Search for the cell housing the specified text and yield its [X, Y] center coordinate. 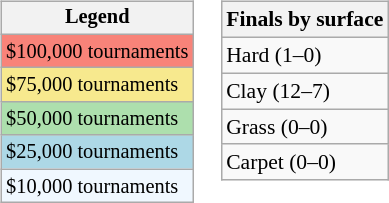
$10,000 tournaments [97, 186]
$25,000 tournaments [97, 152]
$100,000 tournaments [97, 51]
$75,000 tournaments [97, 85]
$50,000 tournaments [97, 119]
Hard (1–0) [304, 55]
Finals by surface [304, 20]
Grass (0–0) [304, 127]
Carpet (0–0) [304, 162]
Clay (12–7) [304, 91]
Legend [97, 18]
